Return the (X, Y) coordinate for the center point of the cell that contains the specified text.  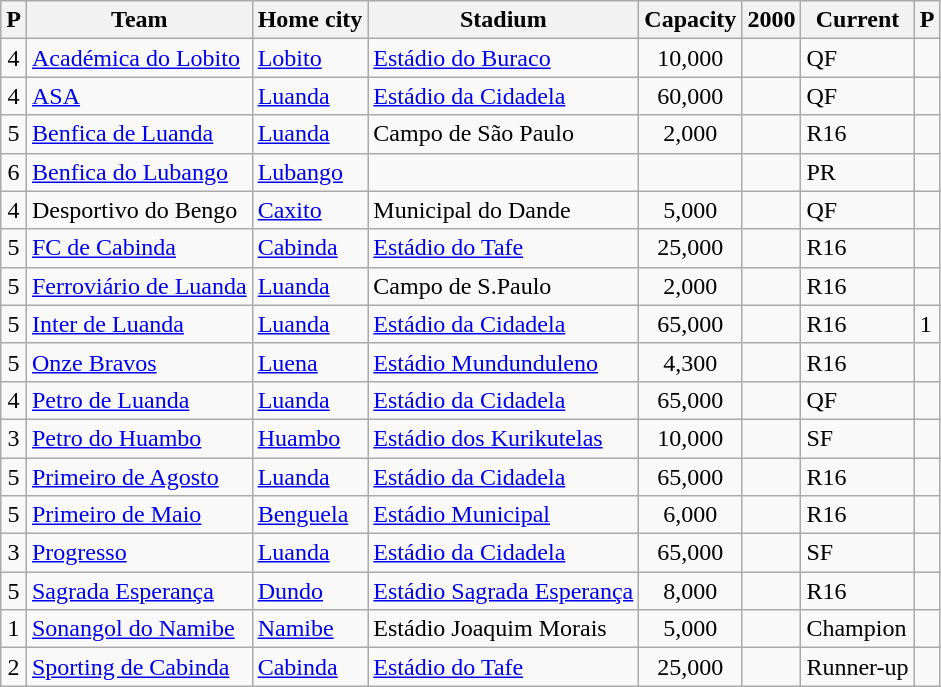
6,000 (690, 515)
Estádio Mundunduleno (504, 362)
FC de Cabinda (139, 248)
Estádio do Buraco (504, 58)
Namibe (310, 629)
Sonangol do Namibe (139, 629)
Benfica do Lubango (139, 172)
4,300 (690, 362)
Ferroviário de Luanda (139, 286)
Primeiro de Maio (139, 515)
Estádio Joaquim Morais (504, 629)
Capacity (690, 20)
Municipal do Dande (504, 210)
Sagrada Esperança (139, 591)
Campo de S.Paulo (504, 286)
Team (139, 20)
ASA (139, 96)
Progresso (139, 553)
6 (14, 172)
Luena (310, 362)
Onze Bravos (139, 362)
Huambo (310, 438)
2 (14, 667)
PR (858, 172)
Estádio Municipal (504, 515)
Stadium (504, 20)
Benfica de Luanda (139, 134)
Sporting de Cabinda (139, 667)
8,000 (690, 591)
2000 (772, 20)
Estádio Sagrada Esperança (504, 591)
60,000 (690, 96)
Académica do Lobito (139, 58)
Inter de Luanda (139, 324)
Estádio dos Kurikutelas (504, 438)
Lobito (310, 58)
Current (858, 20)
Champion (858, 629)
Lubango (310, 172)
Petro do Huambo (139, 438)
Caxito (310, 210)
Dundo (310, 591)
Petro de Luanda (139, 400)
Primeiro de Agosto (139, 477)
Runner-up (858, 667)
Desportivo do Bengo (139, 210)
Campo de São Paulo (504, 134)
Home city (310, 20)
Benguela (310, 515)
